Output the [x, y] coordinate of the center of the cell containing the given text.  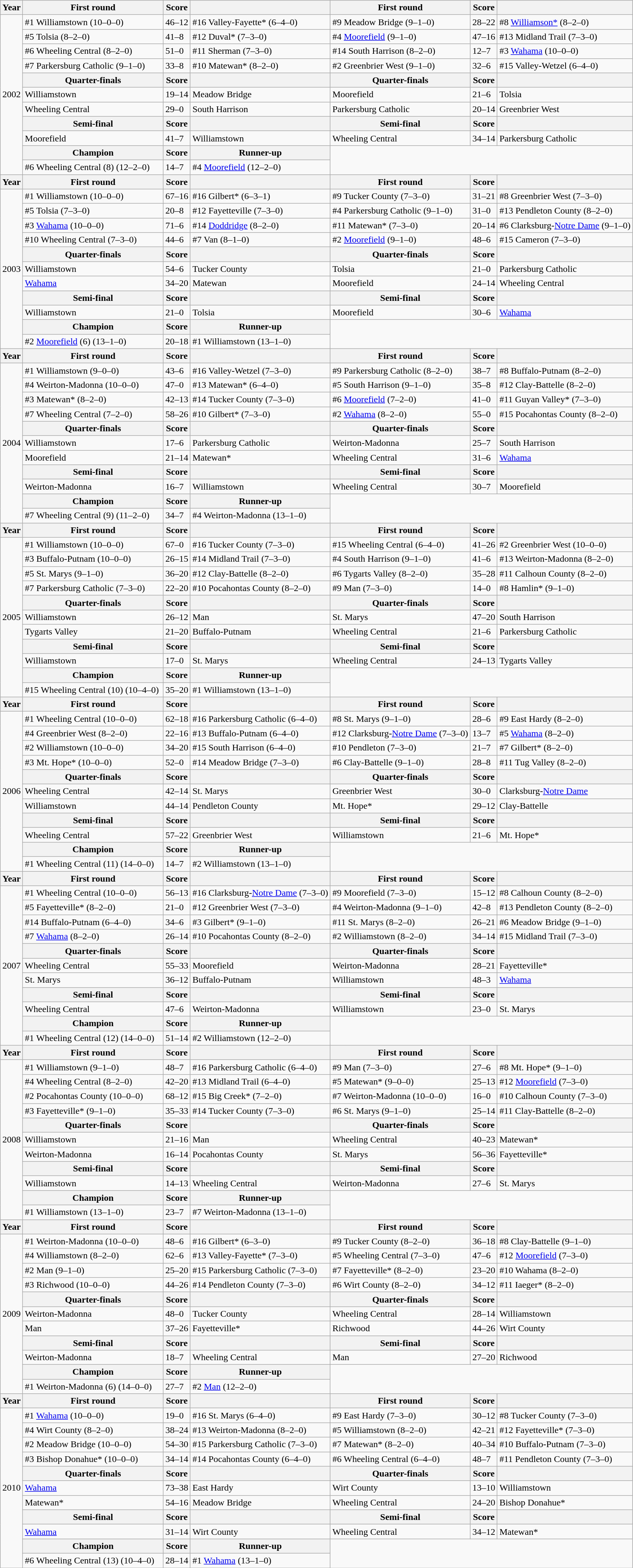
#16 St. Marys (6–4–0) [260, 1415]
#14 Pocahontas County (6–4–0) [260, 1459]
41–26 [484, 545]
2002 [11, 95]
#5 Williamstown (8–2–0) [400, 1430]
13–7 [484, 733]
57–22 [177, 835]
24–20 [484, 1502]
2008 [11, 1139]
#15 Wheeling Central (10) (10–4–0) [93, 690]
#10 Matewan* (8–2–0) [260, 66]
36–20 [177, 574]
67–16 [177, 196]
#15 South Harrison (6–4–0) [260, 748]
24–13 [484, 661]
47–16 [484, 37]
30–7 [484, 487]
#8 St. Marys (9–1–0) [400, 719]
#1 Williamstown (9–1–0) [93, 1067]
#7 Parkersburg Catholic (9–1–0) [93, 66]
#6 Tygarts Valley (8–2–0) [400, 574]
#13 Buffalo-Putnam (6–4–0) [260, 733]
16–14 [177, 1154]
47–0 [177, 385]
54–6 [177, 269]
35–20 [177, 690]
#15 Pocahontas County (8–2–0) [565, 414]
71–6 [177, 225]
#10 Buffalo-Putnam (7–3–0) [565, 1444]
55–33 [177, 966]
27–20 [484, 1358]
31–6 [484, 458]
28–8 [484, 762]
19–14 [177, 95]
#11 St. Marys (8–2–0) [400, 922]
#6 Wheeling Central (13) (10–4–0) [93, 1560]
#8 Williamson* (8–2–0) [565, 22]
48–0 [177, 1314]
43–6 [177, 370]
#8 Greenbrier West (7–3–0) [565, 196]
34–6 [177, 922]
#9 East Hardy (8–2–0) [565, 719]
52–0 [177, 762]
#5 Tolsia (7–3–0) [93, 211]
#5 Fayetteville* (8–2–0) [93, 908]
#9 Moorefield (7–3–0) [400, 893]
#3 Buffalo-Putnam (10–0–0) [93, 559]
21–20 [177, 631]
Pocahontas County [260, 1154]
13–10 [484, 1488]
35–8 [484, 385]
#7 Van (8–1–0) [260, 240]
38–24 [177, 1430]
#12 Duval* (7–3–0) [260, 37]
Clarksburg-Notre Dame [565, 791]
30–0 [484, 791]
38–7 [484, 370]
42–20 [177, 1081]
21–14 [177, 458]
17–0 [177, 661]
#1 Wheeling Central (11) (14–0–0) [93, 864]
#7 Wheeling Central (7–2–0) [93, 414]
#6 Clay-Battelle (9–1–0) [400, 762]
26–15 [177, 559]
2007 [11, 966]
#9 East Hardy (7–3–0) [400, 1415]
2005 [11, 617]
#7 Gilbert* (8–2–0) [565, 748]
#4 Weirton-Madonna (13–1–0) [260, 516]
#4 Moorefield (12–2–0) [260, 167]
#6 Wheeling Central (6–4–0) [400, 1459]
#7 Weirton-Madonna (13–1–0) [260, 1212]
#6 St. Marys (9–1–0) [400, 1111]
#16 Valley-Fayette* (6–4–0) [260, 22]
19–0 [177, 1415]
#4 Moorefield (9–1–0) [400, 37]
#5 Wheeling Central (7–3–0) [400, 1256]
54–30 [177, 1444]
44–14 [177, 806]
#2 Man (12–2–0) [260, 1386]
#1 Weirton-Madonna (10–0–0) [93, 1241]
Bishop Donahue* [565, 1502]
31–21 [484, 196]
36–12 [177, 980]
#11 Pendleton County (7–3–0) [565, 1459]
25–7 [484, 443]
29–12 [484, 806]
40–34 [484, 1444]
#16 Tucker County (7–3–0) [260, 545]
#14 Meadow Bridge (7–3–0) [260, 762]
#9 Parkersburg Catholic (8–2–0) [400, 370]
20–18 [177, 341]
#2 Williamstown (10–0–0) [93, 748]
26–14 [177, 937]
42–8 [484, 908]
#6 Moorefield (7–2–0) [400, 399]
#9 Tucker County (8–2–0) [400, 1241]
37–26 [177, 1328]
56–36 [484, 1154]
#13 Valley-Fayette* (7–3–0) [260, 1256]
#9 Tucker County (7–3–0) [400, 196]
#4 Weirton-Madonna (10–0–0) [93, 385]
41–6 [484, 559]
#5 St. Marys (9–1–0) [93, 574]
56–13 [177, 893]
2009 [11, 1314]
23–7 [177, 1212]
51–14 [177, 1038]
#1 Wheeling Central (12) (14–0–0) [93, 1038]
#15 Wheeling Central (6–4–0) [400, 545]
22–16 [177, 733]
40–23 [484, 1140]
#12 Clarksburg-Notre Dame (7–3–0) [400, 733]
#7 Weirton-Madonna (10–0–0) [400, 1096]
#3 Fayetteville* (9–1–0) [93, 1111]
23–20 [484, 1270]
#13 Matewan* (6–4–0) [260, 385]
#8 Mt. Hope* (9–1–0) [565, 1067]
22–20 [177, 588]
#8 Calhoun County (8–2–0) [565, 893]
34–7 [177, 516]
25–14 [484, 1111]
62–18 [177, 719]
#10 Wahama (8–2–0) [565, 1270]
47–20 [484, 617]
Matewan [260, 283]
25–20 [177, 1270]
East Hardy [260, 1488]
#15 Cameron (7–3–0) [565, 240]
2010 [11, 1488]
#2 Pocahontas County (10–0–0) [93, 1096]
26–21 [484, 922]
36–18 [484, 1241]
18–7 [177, 1358]
#6 Wirt County (8–2–0) [400, 1285]
#2 Wahama (8–2–0) [400, 414]
17–6 [177, 443]
#3 Richwood (10–0–0) [93, 1285]
55–0 [484, 414]
#13 Midland Trail (6–4–0) [260, 1081]
26–12 [177, 617]
#10 Wheeling Central (7–3–0) [93, 240]
41–8 [177, 37]
#2 Williamstown (8–2–0) [400, 937]
#6 Wheeling Central (8) (12–2–0) [93, 167]
#2 Man (9–1–0) [93, 1270]
#7 Parkersburg Catholic (7–3–0) [93, 588]
42–21 [484, 1430]
67–0 [177, 545]
29–0 [177, 109]
#8 Tucker County (7–3–0) [565, 1415]
31–14 [177, 1531]
24–14 [484, 283]
#14 South Harrison (8–2–0) [400, 51]
#15 Midland Trail (7–3–0) [565, 937]
44–6 [177, 240]
54–16 [177, 1502]
#12 Fayetteville* (7–3–0) [565, 1430]
28–6 [484, 719]
58–26 [177, 414]
16–7 [177, 487]
31–0 [484, 211]
#2 Meadow Bridge (10–0–0) [93, 1444]
46–12 [177, 22]
#16 Clarksburg-Notre Dame (7–3–0) [260, 893]
16–0 [484, 1096]
#5 Tolsia (8–2–0) [93, 37]
35–33 [177, 1111]
15–12 [484, 893]
#1 Wahama (13–1–0) [260, 1560]
#3 Bishop Donahue* (10–0–0) [93, 1459]
32–6 [484, 66]
#2 Williamstown (13–1–0) [260, 864]
#16 Valley-Wetzel (7–3–0) [260, 370]
20–8 [177, 211]
23–0 [484, 1009]
#12 Fayetteville (7–3–0) [260, 211]
#7 Wheeling Central (9) (11–2–0) [93, 516]
#5 Matewan* (9–0–0) [400, 1081]
#4 Williamstown (8–2–0) [93, 1256]
21–16 [177, 1140]
2003 [11, 269]
#1 Williamstown (9–0–0) [93, 370]
2006 [11, 792]
#8 Buffalo-Putnam (8–2–0) [565, 370]
21–7 [484, 748]
#4 Greenbrier West (8–2–0) [93, 733]
#10 Calhoun County (7–3–0) [565, 1096]
#4 South Harrison (9–1–0) [400, 559]
#3 Matewan* (8–2–0) [93, 399]
33–8 [177, 66]
51–0 [177, 51]
#3 Mt. Hope* (10–0–0) [93, 762]
#15 Big Creek* (7–2–0) [260, 1096]
#11 Guyan Valley* (7–3–0) [565, 399]
#14 Doddridge (8–2–0) [260, 225]
73–38 [177, 1488]
41–7 [177, 138]
#4 Parkersburg Catholic (9–1–0) [400, 211]
#7 Matewan* (8–2–0) [400, 1444]
#1 Weirton-Madonna (6) (14–0–0) [93, 1386]
#16 Gilbert* (6–3–0) [260, 1241]
68–12 [177, 1096]
#11 Matewan* (7–3–0) [400, 225]
25–13 [484, 1081]
#2 Greenbrier West (9–1–0) [400, 66]
#5 Wahama (8–2–0) [565, 733]
#7 Fayetteville* (8–2–0) [400, 1270]
28–22 [484, 22]
41–0 [484, 399]
#5 South Harrison (9–1–0) [400, 385]
#11 Iaeger* (8–2–0) [565, 1285]
14–0 [484, 588]
#14 Pendleton County (7–3–0) [260, 1285]
#6 Wheeling Central (8–2–0) [93, 51]
30–6 [484, 312]
#10 Pendleton (7–3–0) [400, 748]
62–6 [177, 1256]
#10 Gilbert* (7–3–0) [260, 414]
#11 Sherman (7–3–0) [260, 51]
#12 Greenbrier West (7–3–0) [260, 908]
#14 Midland Trail (7–3–0) [260, 559]
#2 Greenbrier West (10–0–0) [565, 545]
#15 Valley-Wetzel (6–4–0) [565, 66]
Clay-Battelle [565, 806]
#8 Hamlin* (9–1–0) [565, 588]
#2 Moorefield (9–1–0) [400, 240]
#3 Gilbert* (9–1–0) [260, 922]
30–12 [484, 1415]
#4 Wheeling Central (8–2–0) [93, 1081]
48–3 [484, 980]
12–7 [484, 51]
27–7 [177, 1386]
#16 Gilbert* (6–3–1) [260, 196]
#4 Weirton-Madonna (9–1–0) [400, 908]
14–13 [177, 1183]
Pendleton County [260, 806]
#7 Wahama (8–2–0) [93, 937]
42–14 [177, 791]
#11 Clay-Battelle (8–2–0) [565, 1111]
#13 Midland Trail (7–3–0) [565, 37]
#6 Clarksburg-Notre Dame (9–1–0) [565, 225]
2004 [11, 443]
#6 Meadow Bridge (9–1–0) [565, 922]
#8 Clay-Battelle (9–1–0) [565, 1241]
28–21 [484, 966]
#11 Tug Valley (8–2–0) [565, 762]
#11 Calhoun County (8–2–0) [565, 574]
#9 Meadow Bridge (9–1–0) [400, 22]
#14 Buffalo-Putnam (6–4–0) [93, 922]
#2 Williamstown (12–2–0) [260, 1038]
#4 Wirt County (8–2–0) [93, 1430]
#2 Moorefield (6) (13–1–0) [93, 341]
35–28 [484, 574]
42–13 [177, 399]
#1 Wahama (10–0–0) [93, 1415]
